Return the (x, y) coordinate for the center point of the cell that contains the specified text.  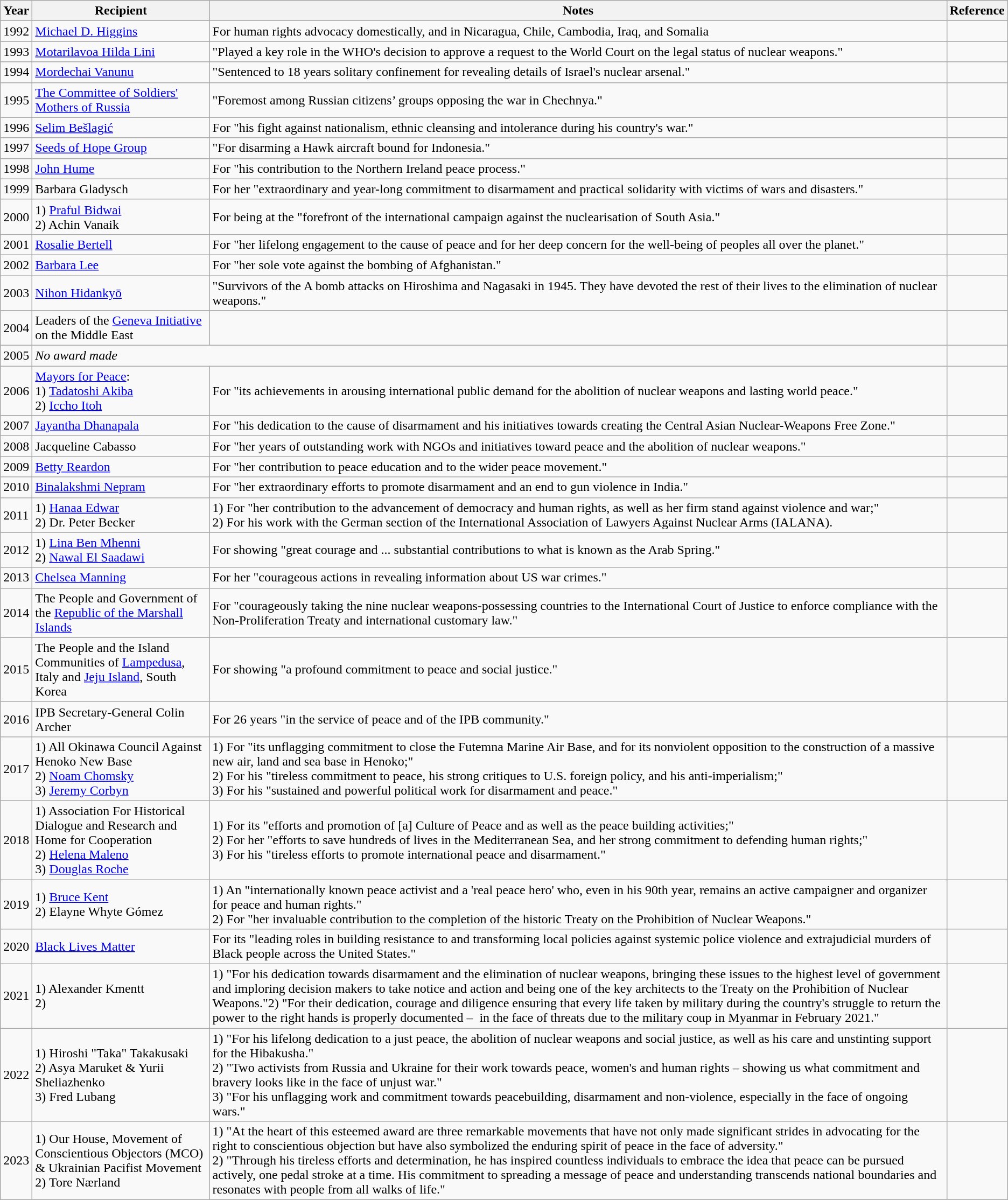
2023 (16, 1161)
For her "extraordinary and year-long commitment to disarmament and practical solidarity with victims of wars and disasters." (578, 189)
1) Our House, Movement of Conscientious Objectors (MCO) & Ukrainian Pacifist Movement2) Tore Nærland (121, 1161)
2015 (16, 670)
1) Bruce Kent2) Elayne Whyte Gómez (121, 904)
The Committee of Soldiers' Mothers of Russia (121, 100)
Barbara Gladysch (121, 189)
1) Praful Bidwai 2) Achin Vanaik (121, 216)
The People and the Island Communities of Lampedusa, Italy and Jeju Island, South Korea (121, 670)
1993 (16, 52)
"Foremost among Russian citizens’ groups opposing the war in Chechnya." (578, 100)
No award made (489, 356)
"Sentenced to 18 years solitary confinement for revealing details of Israel's nuclear arsenal." (578, 72)
2006 (16, 391)
Recipient (121, 11)
For "her sole vote against the bombing of Afghanistan." (578, 265)
2000 (16, 216)
Mordechai Vanunu (121, 72)
Selim Bešlagić (121, 128)
2003 (16, 293)
1997 (16, 148)
"Played a key role in the WHO's decision to approve a request to the World Court on the legal status of nuclear weapons." (578, 52)
1) All Okinawa Council Against Henoko New Base 2) Noam Chomsky 3) Jeremy Corbyn (121, 769)
1992 (16, 31)
Michael D. Higgins (121, 31)
For "her contribution to peace education and to the wider peace movement." (578, 467)
2011 (16, 515)
2005 (16, 356)
2022 (16, 1075)
IPB Secretary-General Colin Archer (121, 719)
1996 (16, 128)
Jacqueline Cabasso (121, 446)
Jayantha Dhanapala (121, 426)
The People and Government of the Republic of the Marshall Islands (121, 613)
For "his fight against nationalism, ethnic cleansing and intolerance during his country's war." (578, 128)
2010 (16, 487)
1999 (16, 189)
2008 (16, 446)
2001 (16, 244)
For "his dedication to the cause of disarmament and his initiatives towards creating the Central Asian Nuclear-Weapons Free Zone." (578, 426)
2013 (16, 578)
2017 (16, 769)
For "her lifelong engagement to the cause of peace and for her deep concern for the well-being of peoples all over the planet." (578, 244)
For being at the "forefront of the international campaign against the nuclearisation of South Asia." (578, 216)
2002 (16, 265)
Betty Reardon (121, 467)
2018 (16, 840)
For "her extraordinary efforts to promote disarmament and an end to gun violence in India." (578, 487)
Black Lives Matter (121, 946)
2021 (16, 996)
Notes (578, 11)
1995 (16, 100)
Rosalie Bertell (121, 244)
For "his contribution to the Northern Ireland peace process." (578, 169)
For "her years of outstanding work with NGOs and initiatives toward peace and the abolition of nuclear weapons." (578, 446)
1) Lina Ben Mhenni 2) Nawal El Saadawi (121, 550)
2009 (16, 467)
1998 (16, 169)
2004 (16, 328)
1) Association For Historical Dialogue and Research and Home for Cooperation 2) Helena Maleno 3) Douglas Roche (121, 840)
For "its achievements in arousing international public demand for the abolition of nuclear weapons and lasting world peace." (578, 391)
1) Hanaa Edwar 2) Dr. Peter Becker (121, 515)
For human rights advocacy domestically, and in Nicaragua, Chile, Cambodia, Iraq, and Somalia (578, 31)
2012 (16, 550)
For her "courageous actions in revealing information about US war crimes." (578, 578)
Binalakshmi Nepram (121, 487)
For showing "a profound commitment to peace and social justice." (578, 670)
2007 (16, 426)
2016 (16, 719)
Barbara Lee (121, 265)
Year (16, 11)
Motarilavoa Hilda Lini (121, 52)
1) Alexander Kmentt2) (121, 996)
John Hume (121, 169)
Leaders of the Geneva Initiative on the Middle East (121, 328)
Seeds of Hope Group (121, 148)
For showing "great courage and ... substantial contributions to what is known as the Arab Spring." (578, 550)
Reference (977, 11)
For 26 years "in the service of peace and of the IPB community." (578, 719)
Nihon Hidankyō (121, 293)
Mayors for Peace:1) Tadatoshi Akiba 2) Iccho Itoh (121, 391)
2014 (16, 613)
1994 (16, 72)
Chelsea Manning (121, 578)
1) Hiroshi "Taka" Takakusaki2) Asya Maruket & Yurii Sheliazhenko3) Fred Lubang (121, 1075)
"For disarming a Hawk aircraft bound for Indonesia." (578, 148)
"Survivors of the A bomb attacks on Hiroshima and Nagasaki in 1945. They have devoted the rest of their lives to the elimination of nuclear weapons." (578, 293)
2019 (16, 904)
2020 (16, 946)
